Extract the (X, Y) coordinate from the center of the cell holding the provided text.  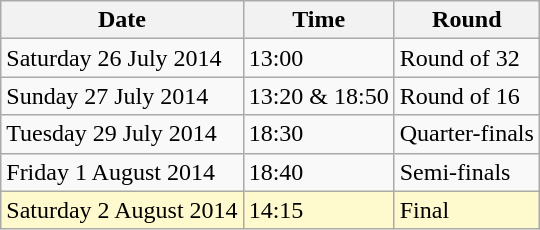
Time (318, 20)
Final (466, 210)
13:20 & 18:50 (318, 96)
Round (466, 20)
Saturday 26 July 2014 (122, 58)
Quarter-finals (466, 134)
14:15 (318, 210)
13:00 (318, 58)
Tuesday 29 July 2014 (122, 134)
Friday 1 August 2014 (122, 172)
18:40 (318, 172)
Date (122, 20)
Semi-finals (466, 172)
Round of 16 (466, 96)
18:30 (318, 134)
Round of 32 (466, 58)
Saturday 2 August 2014 (122, 210)
Sunday 27 July 2014 (122, 96)
